Find where the given text appears and provide that cell's center as [X, Y] coordinate. 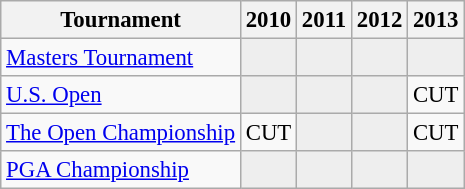
2013 [436, 20]
2011 [324, 20]
Tournament [121, 20]
The Open Championship [121, 133]
Masters Tournament [121, 58]
2012 [379, 20]
U.S. Open [121, 95]
2010 [268, 20]
PGA Championship [121, 170]
